Provide the (X, Y) coordinate of the cell's center where the given text is located.  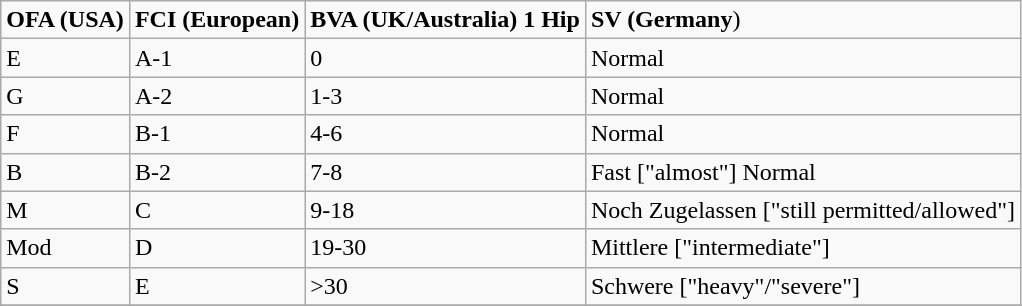
F (66, 134)
C (216, 210)
1-3 (446, 96)
M (66, 210)
B-2 (216, 172)
B (66, 172)
G (66, 96)
SV (Germany) (802, 20)
19-30 (446, 248)
Mod (66, 248)
0 (446, 58)
9-18 (446, 210)
B-1 (216, 134)
A-1 (216, 58)
Fast ["almost"] Normal (802, 172)
FCI (European) (216, 20)
BVA (UK/Australia) 1 Hip (446, 20)
Noch Zugelassen ["still permitted/allowed"] (802, 210)
7-8 (446, 172)
Schwere ["heavy"/"severe"] (802, 286)
Mittlere ["intermediate"] (802, 248)
D (216, 248)
4-6 (446, 134)
OFA (USA) (66, 20)
S (66, 286)
>30 (446, 286)
A-2 (216, 96)
